Output the (X, Y) coordinate of the center of the cell containing the given text.  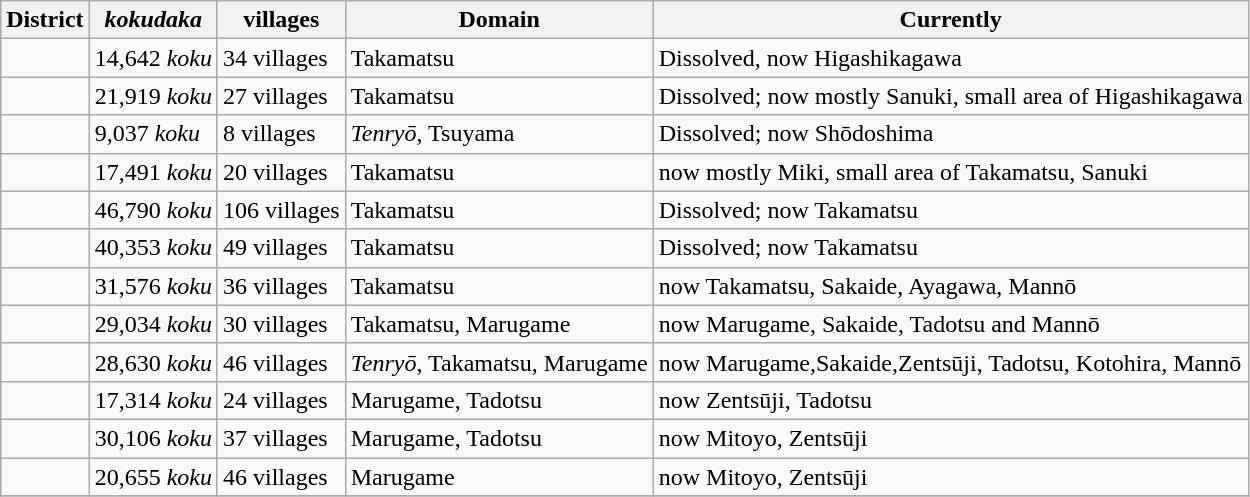
kokudaka (153, 20)
24 villages (281, 400)
40,353 koku (153, 248)
46,790 koku (153, 210)
14,642 koku (153, 58)
20,655 koku (153, 477)
49 villages (281, 248)
now Marugame,Sakaide,Zentsūji, Tadotsu, Kotohira, Mannō (950, 362)
21,919 koku (153, 96)
District (45, 20)
Tenryō, Takamatsu, Marugame (499, 362)
Domain (499, 20)
27 villages (281, 96)
Dissolved; now Shōdoshima (950, 134)
30,106 koku (153, 438)
36 villages (281, 286)
17,314 koku (153, 400)
8 villages (281, 134)
Currently (950, 20)
31,576 koku (153, 286)
Dissolved; now mostly Sanuki, small area of Higashikagawa (950, 96)
29,034 koku (153, 324)
106 villages (281, 210)
Tenryō, Tsuyama (499, 134)
now Takamatsu, Sakaide, Ayagawa, Mannō (950, 286)
Takamatsu, Marugame (499, 324)
37 villages (281, 438)
Marugame (499, 477)
17,491 koku (153, 172)
Dissolved, now Higashikagawa (950, 58)
28,630 koku (153, 362)
now mostly Miki, small area of Takamatsu, Sanuki (950, 172)
now Marugame, Sakaide, Tadotsu and Mannō (950, 324)
20 villages (281, 172)
9,037 koku (153, 134)
now Zentsūji, Tadotsu (950, 400)
30 villages (281, 324)
34 villages (281, 58)
villages (281, 20)
